Return the [X, Y] coordinate for the center point of the cell that contains the specified text.  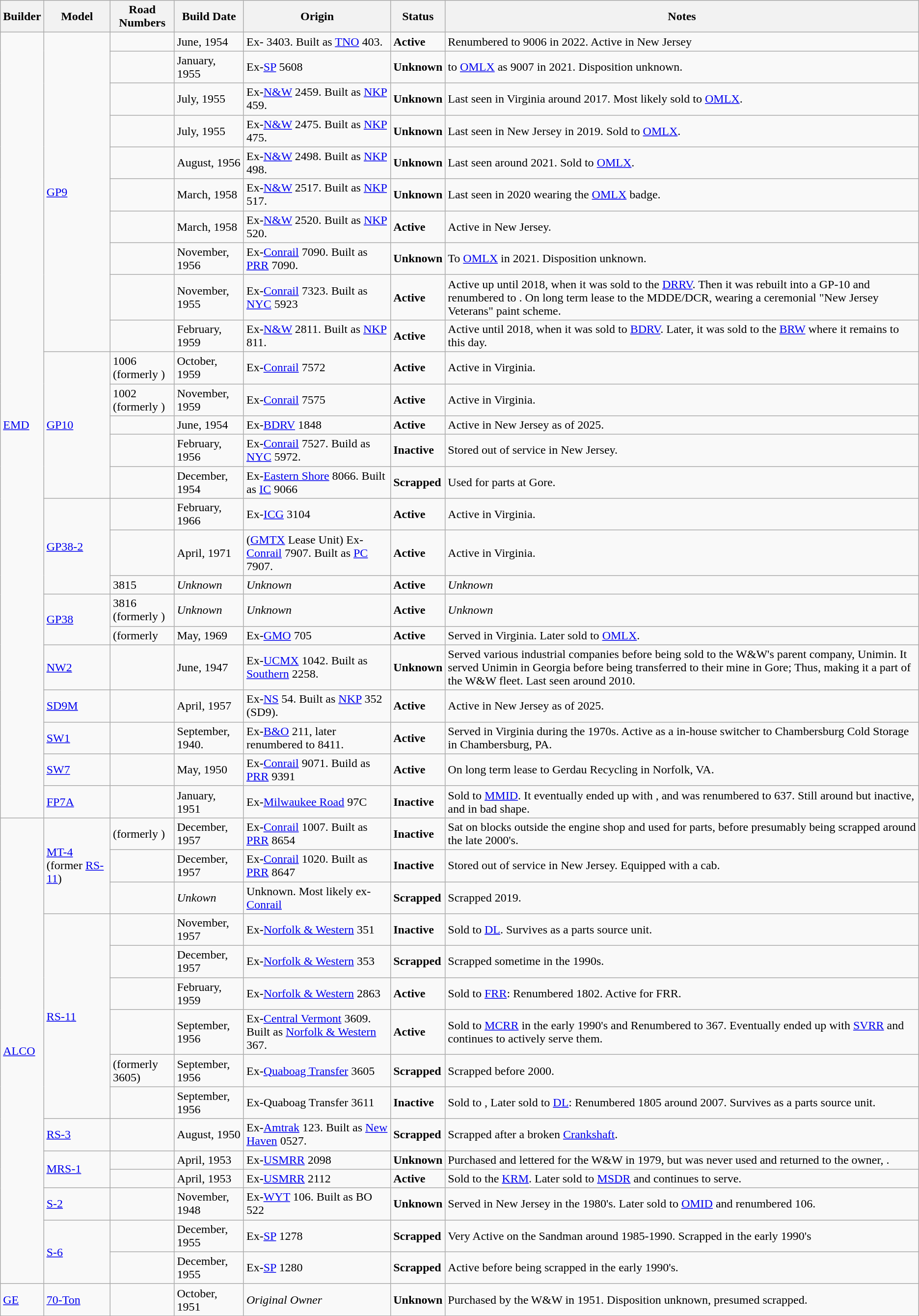
October, 1959 [209, 367]
Scrapped after a broken Crankshaft. [682, 1134]
Ex-N&W 2811. Built as NKP 811. [317, 336]
GP38 [77, 620]
Ex-BDRV 1848 [317, 425]
Ex-UCMX 1042. Built as Southern 2258. [317, 667]
Very Active on the Sandman around 1985-1990. Scrapped in the early 1990's [682, 1235]
Renumbered to 9006 in 2022. Active in New Jersey [682, 42]
Scrapped sometime in the 1990s. [682, 961]
September, 1940. [209, 738]
GE [22, 1299]
SD9M [77, 706]
70-Ton [77, 1299]
August, 1950 [209, 1134]
Ex-Quaboag Transfer 3611 [317, 1103]
S-2 [77, 1204]
GP9 [77, 192]
1006 (formerly ) [142, 367]
April, 1971 [209, 553]
February, 1966 [209, 515]
Active in New Jersey. [682, 227]
Stored out of service in New Jersey. [682, 451]
Ex-Conrail 1007. Built as PRR 8654 [317, 834]
Ex-USMRR 2098 [317, 1160]
June, 1947 [209, 667]
November, 1948 [209, 1204]
Ex-B&O 211, later renumbered to 8411. [317, 738]
January, 1951 [209, 801]
Ex-Conrail 9071. Build as PRR 9391 [317, 770]
Served in Virginia. Later sold to OMLX. [682, 635]
Ex-SP 1280 [317, 1268]
(formerly [142, 635]
Ex-Eastern Shore 8066. Built as IC 9066 [317, 482]
Sold to , Later sold to DL: Renumbered 1805 around 2007. Survives as a parts source unit. [682, 1103]
Ex-Conrail 1020. Built as PRR 8647 [317, 865]
Scrapped 2019. [682, 898]
Last seen around 2021. Sold to OMLX. [682, 163]
Sold to MCRR in the early 1990's and Renumbered to 367. Eventually ended up with SVRR and continues to actively serve them. [682, 1032]
February, 1956 [209, 451]
Unkown [209, 898]
Ex-N&W 2459. Built as NKP 459. [317, 99]
Ex-SP 1278 [317, 1235]
RS-3 [77, 1134]
November, 1957 [209, 930]
Builder [22, 17]
Active before being scrapped in the early 1990's. [682, 1268]
to OMLX as 9007 in 2021. Disposition unknown. [682, 67]
Model [77, 17]
Ex-Conrail 7572 [317, 367]
Origin [317, 17]
GP38-2 [77, 546]
Ex-N&W 2498. Built as NKP 498. [317, 163]
GP10 [77, 425]
May, 1969 [209, 635]
3815 [142, 585]
December, 1954 [209, 482]
August, 1956 [209, 163]
November, 1955 [209, 297]
Ex-N&W 2517. Built as NKP 517. [317, 194]
Status [418, 17]
Sold to FRR: Renumbered 1802. Active for FRR. [682, 994]
Unknown. Most likely ex-Conrail [317, 898]
Last seen in Virginia around 2017. Most likely sold to OMLX. [682, 99]
EMD [22, 425]
Ex-Norfolk & Western 351 [317, 930]
Ex-Quaboag Transfer 3605 [317, 1070]
Sat on blocks outside the engine shop and used for parts, before presumably being scrapped around the late 2000's. [682, 834]
Ex-WYT 106. Built as BO 522 [317, 1204]
Ex-GMO 705 [317, 635]
Scrapped before 2000. [682, 1070]
Sold to DL. Survives as a parts source unit. [682, 930]
MT-4 (former RS-11) [77, 865]
Ex-Conrail 7575 [317, 400]
Ex-Norfolk & Western 2863 [317, 994]
Stored out of service in New Jersey. Equipped with a cab. [682, 865]
RS-11 [77, 1016]
January, 1955 [209, 67]
November, 1956 [209, 258]
SW7 [77, 770]
On long term lease to Gerdau Recycling in Norfolk, VA. [682, 770]
Ex-Conrail 7090. Built as PRR 7090. [317, 258]
Active until 2018, when it was sold to BDRV. Later, it was sold to the BRW where it remains to this day. [682, 336]
April, 1957 [209, 706]
Ex-N&W 2475. Built as NKP 475. [317, 131]
Ex-Amtrak 123. Built as New Haven 0527. [317, 1134]
To OMLX in 2021. Disposition unknown. [682, 258]
Last seen in New Jersey in 2019. Sold to OMLX. [682, 131]
(formerly 3605) [142, 1070]
3816 (formerly ) [142, 610]
SW1 [77, 738]
MRS-1 [77, 1169]
Original Owner [317, 1299]
Purchased and lettered for the W&W in 1979, but was never used and returned to the owner, . [682, 1160]
(formerly ) [142, 834]
Notes [682, 17]
Ex-Conrail 7527. Build as NYC 5972. [317, 451]
(GMTX Lease Unit) Ex-Conrail 7907. Built as PC 7907. [317, 553]
Purchased by the W&W in 1951. Disposition unknown, presumed scrapped. [682, 1299]
Ex-Milwaukee Road 97C [317, 801]
November, 1959 [209, 400]
Ex-Norfolk & Western 353 [317, 961]
Build Date [209, 17]
Ex-NS 54. Built as NKP 352 (SD9). [317, 706]
Ex-Conrail 7323. Built as NYC 5923 [317, 297]
Ex-N&W 2520. Built as NKP 520. [317, 227]
S-6 [77, 1252]
NW2 [77, 667]
Ex-ICG 3104 [317, 515]
Sold to the KRM. Later sold to MSDR and continues to serve. [682, 1179]
Road Numbers [142, 17]
Served in New Jersey in the 1980's. Later sold to OMID and renumbered 106. [682, 1204]
Sold to MMID. It eventually ended up with , and was renumbered to 637. Still around but inactive, and in bad shape. [682, 801]
FP7A [77, 801]
May, 1950 [209, 770]
Last seen in 2020 wearing the OMLX badge. [682, 194]
Ex- 3403. Built as TNO 403. [317, 42]
Ex-Central Vermont 3609. Built as Norfolk & Western 367. [317, 1032]
Ex-SP 5608 [317, 67]
Used for parts at Gore. [682, 482]
1002 (formerly ) [142, 400]
ALCO [22, 1051]
October, 1951 [209, 1299]
Served in Virginia during the 1970s. Active as a in-house switcher to Chambersburg Cold Storage in Chambersburg, PA. [682, 738]
Ex-USMRR 2112 [317, 1179]
